Scan for the cell matching the given text and deliver its (x, y) coordinate at center. 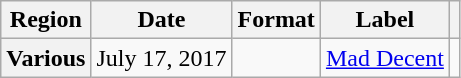
Various (46, 58)
Date (162, 20)
Label (384, 20)
Mad Decent (384, 58)
July 17, 2017 (162, 58)
Format (276, 20)
Region (46, 20)
